Return the (X, Y) coordinate for the center point of the cell that contains the specified text.  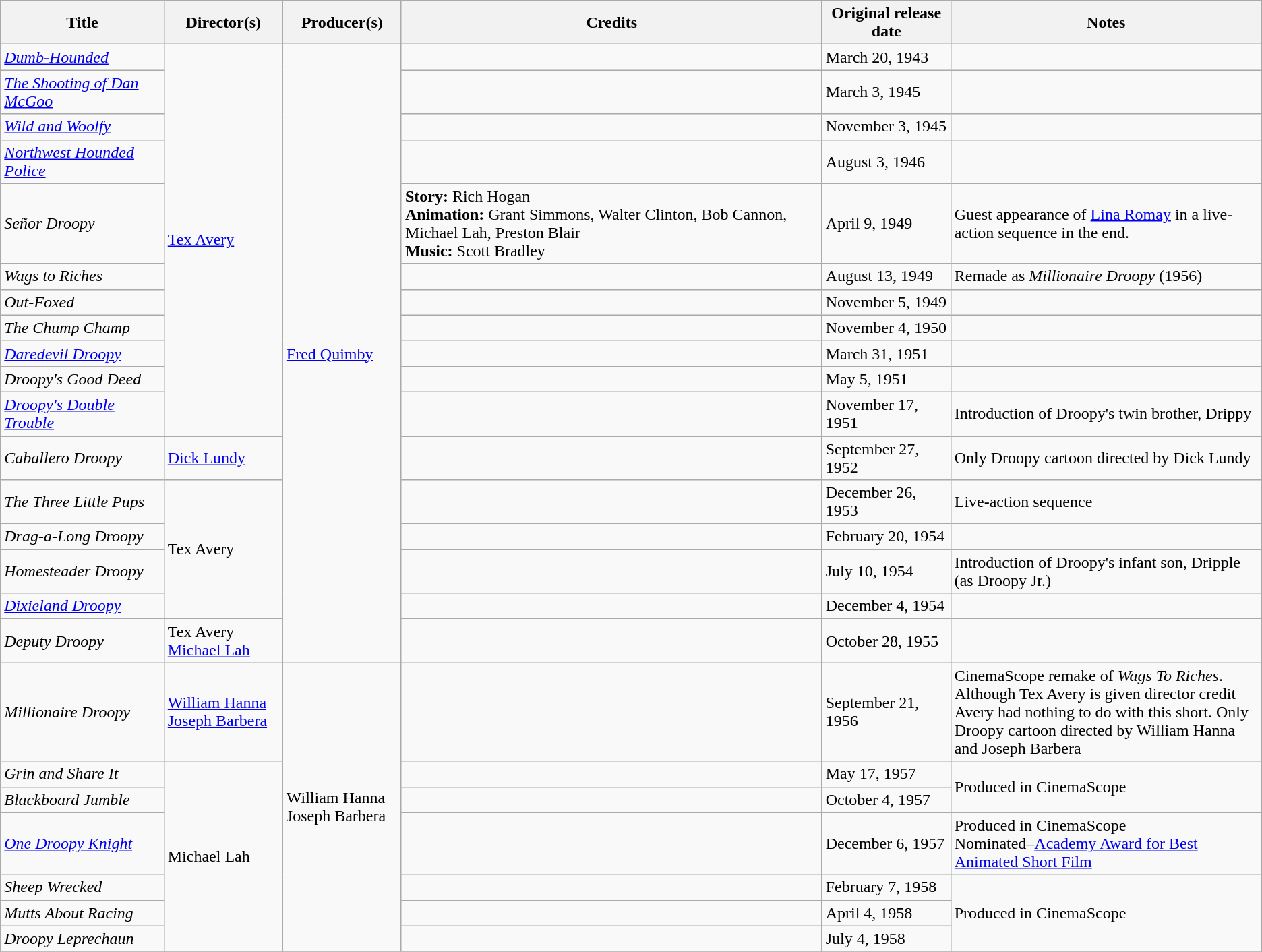
Millionaire Droopy (82, 712)
May 17, 1957 (886, 774)
Northwest Hounded Police (82, 162)
Sheep Wrecked (82, 887)
February 20, 1954 (886, 537)
December 4, 1954 (886, 606)
Dumb-Hounded (82, 57)
Señor Droopy (82, 224)
April 4, 1958 (886, 913)
May 5, 1951 (886, 379)
Wags to Riches (82, 276)
The Shooting of Dan McGoo (82, 92)
Daredevil Droopy (82, 353)
August 3, 1946 (886, 162)
Introduction of Droopy's twin brother, Drippy (1106, 414)
March 31, 1951 (886, 353)
July 4, 1958 (886, 939)
Drag-a-Long Droopy (82, 537)
Guest appearance of Lina Romay in a live-action sequence in the end. (1106, 224)
Remade as Millionaire Droopy (1956) (1106, 276)
One Droopy Knight (82, 843)
November 4, 1950 (886, 328)
Michael Lah (223, 856)
October 4, 1957 (886, 800)
Dick Lundy (223, 457)
September 21, 1956 (886, 712)
Droopy's Double Trouble (82, 414)
The Chump Champ (82, 328)
October 28, 1955 (886, 641)
Live-action sequence (1106, 502)
Droopy's Good Deed (82, 379)
Director(s) (223, 23)
November 5, 1949 (886, 302)
Wild and Woolfy (82, 127)
March 3, 1945 (886, 92)
February 7, 1958 (886, 887)
Story: Rich HoganAnimation: Grant Simmons, Walter Clinton, Bob Cannon, Michael Lah, Preston BlairMusic: Scott Bradley (611, 224)
Original release date (886, 23)
Droopy Leprechaun (82, 939)
Caballero Droopy (82, 457)
December 6, 1957 (886, 843)
Only Droopy cartoon directed by Dick Lundy (1106, 457)
November 17, 1951 (886, 414)
Tex AveryMichael Lah (223, 641)
Credits (611, 23)
Deputy Droopy (82, 641)
November 3, 1945 (886, 127)
April 9, 1949 (886, 224)
Mutts About Racing (82, 913)
Out-Foxed (82, 302)
July 10, 1954 (886, 572)
Introduction of Droopy's infant son, Dripple (as Droopy Jr.) (1106, 572)
The Three Little Pups (82, 502)
Fred Quimby (342, 353)
Homesteader Droopy (82, 572)
August 13, 1949 (886, 276)
September 27, 1952 (886, 457)
Produced in CinemaScope Nominated–Academy Award for Best Animated Short Film (1106, 843)
Notes (1106, 23)
Grin and Share It (82, 774)
Title (82, 23)
Blackboard Jumble (82, 800)
December 26, 1953 (886, 502)
Producer(s) (342, 23)
March 20, 1943 (886, 57)
Dixieland Droopy (82, 606)
